For the text-containing cell, return its midpoint in (X, Y) coordinate format. 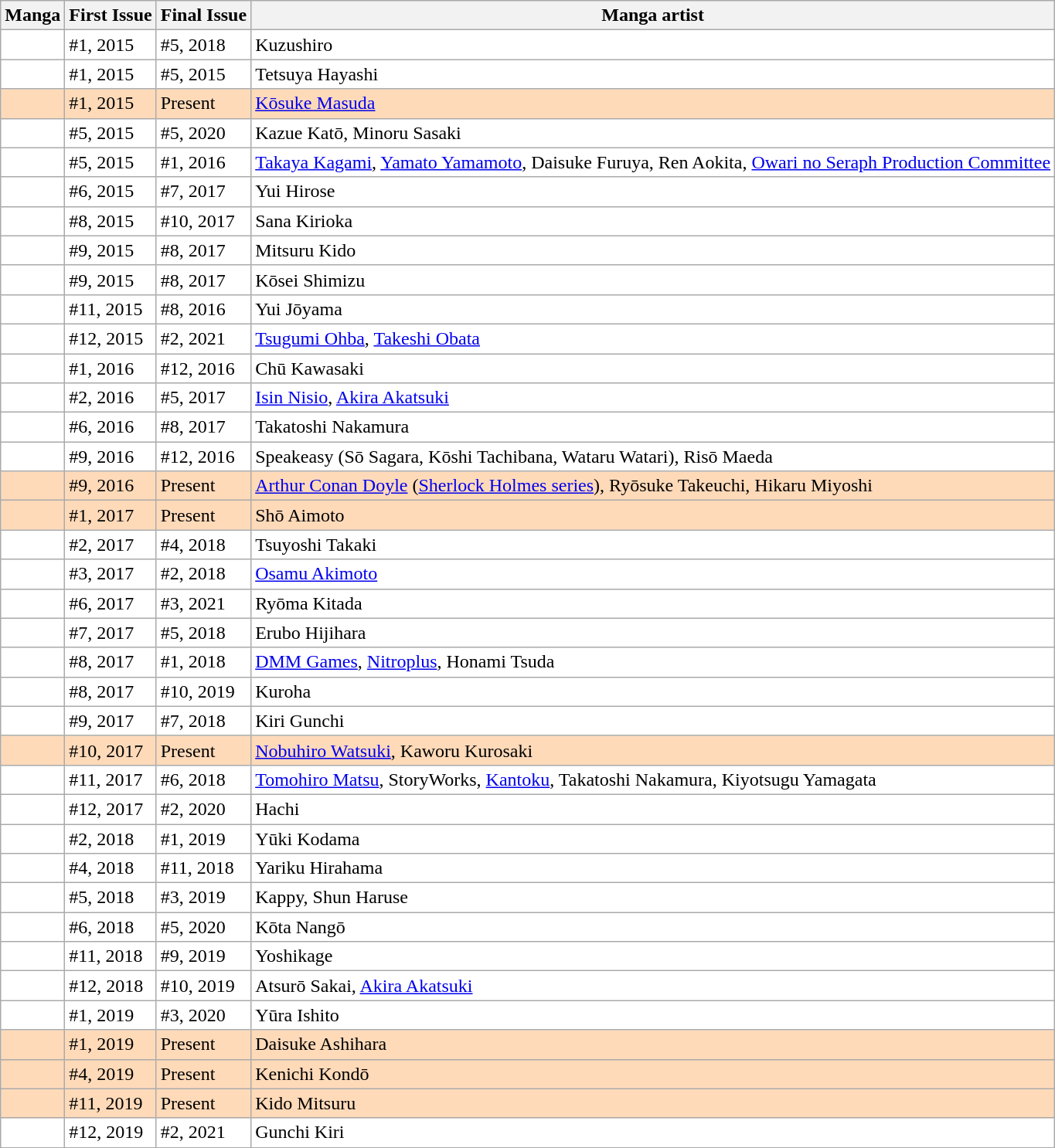
#4, 2019 (111, 1074)
#3, 2017 (111, 574)
#11, 2019 (111, 1103)
Gunchi Kiri (653, 1133)
#6, 2015 (111, 192)
Final Issue (203, 15)
Yui Jōyama (653, 309)
Kappy, Shun Haruse (653, 898)
Manga artist (653, 15)
#6, 2017 (111, 603)
Nobuhiro Watsuki, Kaworu Kurosaki (653, 750)
Ryōma Kitada (653, 603)
#1, 2018 (203, 662)
Yūki Kodama (653, 838)
#9, 2017 (111, 721)
#8, 2015 (111, 221)
#2, 2016 (111, 398)
Erubo Hijihara (653, 633)
Yūra Ishito (653, 1015)
#12, 2019 (111, 1133)
Atsurō Sakai, Akira Akatsuki (653, 986)
Manga (32, 15)
DMM Games, Nitroplus, Honami Tsuda (653, 662)
Yariku Hirahama (653, 868)
Takaya Kagami, Yamato Yamamoto, Daisuke Furuya, Ren Aokita, Owari no Seraph Production Committee (653, 162)
#12, 2018 (111, 986)
#8, 2016 (203, 309)
Speakeasy (Sō Sagara, Kōshi Tachibana, Wataru Watari), Risō Maeda (653, 457)
Sana Kirioka (653, 221)
Chū Kawasaki (653, 369)
Shō Aimoto (653, 515)
Kōta Nangō (653, 927)
Kōsei Shimizu (653, 280)
#11, 2017 (111, 779)
#3, 2019 (203, 898)
#3, 2020 (203, 1015)
Kuzushiro (653, 45)
Yoshikage (653, 956)
#12, 2015 (111, 338)
#11, 2015 (111, 309)
Tsuyoshi Takaki (653, 545)
Takatoshi Nakamura (653, 427)
First Issue (111, 15)
Arthur Conan Doyle (Sherlock Holmes series), Ryōsuke Takeuchi, Hikaru Miyoshi (653, 486)
Tsugumi Ohba, Takeshi Obata (653, 338)
#9, 2019 (203, 956)
#6, 2016 (111, 427)
Kido Mitsuru (653, 1103)
Kenichi Kondō (653, 1074)
Kōsuke Masuda (653, 104)
Yui Hirose (653, 192)
Mitsuru Kido (653, 250)
#2, 2020 (203, 809)
#7, 2018 (203, 721)
#5, 2017 (203, 398)
Isin Nisio, Akira Akatsuki (653, 398)
#1, 2017 (111, 515)
Daisuke Ashihara (653, 1044)
Tetsuya Hayashi (653, 74)
Tomohiro Matsu, StoryWorks, Kantoku, Takatoshi Nakamura, Kiyotsugu Yamagata (653, 779)
Kazue Katō, Minoru Sasaki (653, 133)
#2, 2017 (111, 545)
Osamu Akimoto (653, 574)
#12, 2017 (111, 809)
#3, 2021 (203, 603)
Hachi (653, 809)
Kiri Gunchi (653, 721)
Kuroha (653, 691)
